Identify which cell holds the provided text, then report its [x, y] central coordinate. 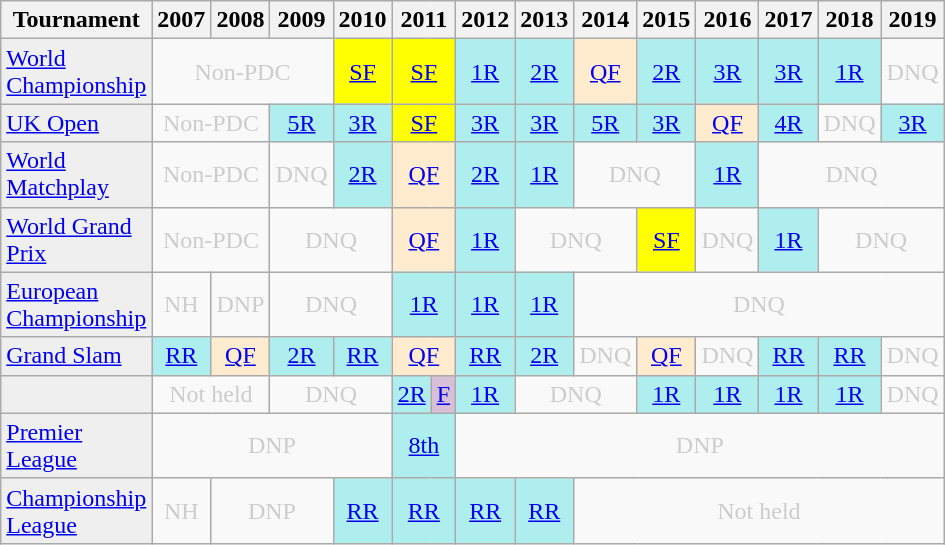
European Championship [76, 304]
Grand Slam [76, 356]
World Championship [76, 72]
2015 [666, 20]
Premier League [76, 446]
2013 [544, 20]
2009 [302, 20]
2017 [788, 20]
2011 [424, 20]
4R [788, 123]
2018 [850, 20]
UK Open [76, 123]
Tournament [76, 20]
World Matchplay [76, 174]
2016 [728, 20]
8th [424, 446]
2019 [912, 20]
Championship League [76, 510]
F [443, 394]
2014 [606, 20]
2010 [362, 20]
2008 [240, 20]
2012 [486, 20]
2007 [182, 20]
World Grand Prix [76, 240]
